Scan for the cell matching the given text and deliver its (X, Y) coordinate at center. 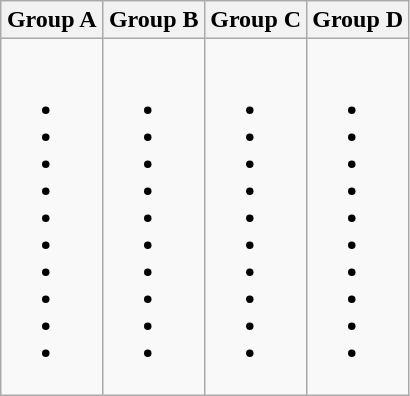
Group C (256, 20)
Group B (154, 20)
Group D (358, 20)
Group A (52, 20)
